Capture the cell that displays the provided text and extract its [X, Y] central coordinate. 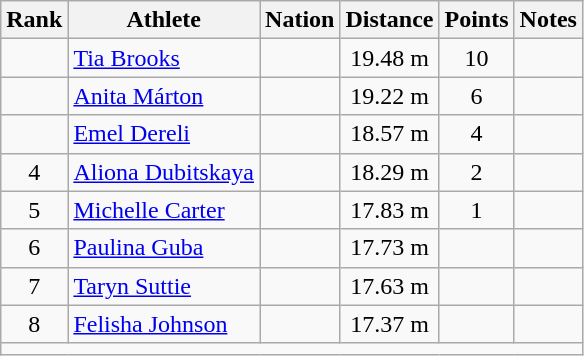
Michelle Carter [164, 210]
18.57 m [390, 134]
17.63 m [390, 286]
7 [34, 286]
5 [34, 210]
8 [34, 324]
Athlete [164, 20]
Tia Brooks [164, 58]
19.22 m [390, 96]
17.83 m [390, 210]
Nation [300, 20]
Anita Márton [164, 96]
2 [476, 172]
Distance [390, 20]
10 [476, 58]
17.73 m [390, 248]
18.29 m [390, 172]
Paulina Guba [164, 248]
Felisha Johnson [164, 324]
Taryn Suttie [164, 286]
Notes [548, 20]
Rank [34, 20]
Aliona Dubitskaya [164, 172]
Points [476, 20]
Emel Dereli [164, 134]
17.37 m [390, 324]
1 [476, 210]
19.48 m [390, 58]
